Return [x, y] of the center of cell containing provided text 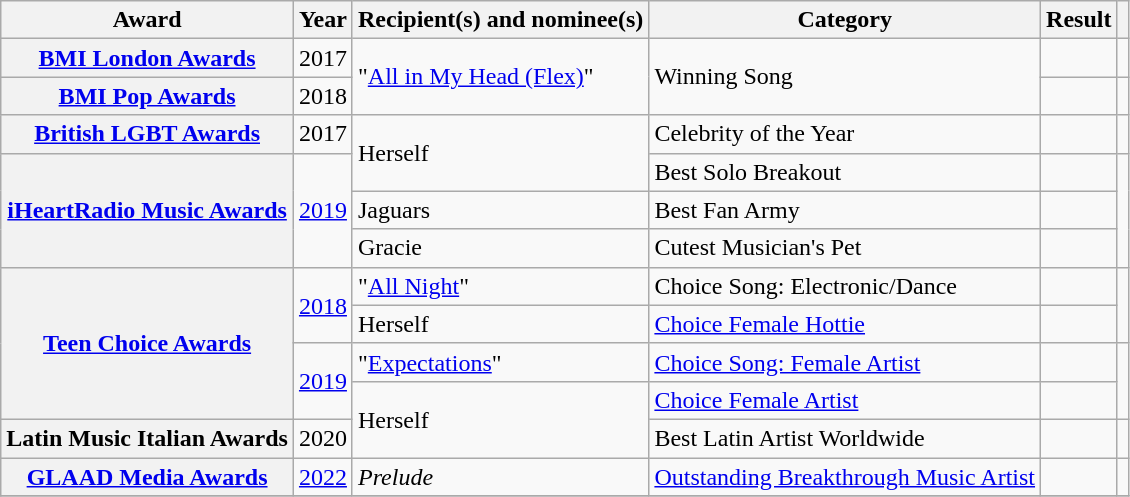
Choice Female Hottie [845, 324]
"All in My Head (Flex)" [500, 77]
Latin Music Italian Awards [148, 438]
Choice Song: Female Artist [845, 362]
BMI London Awards [148, 58]
GLAAD Media Awards [148, 477]
British LGBT Awards [148, 134]
Category [845, 20]
"All Night" [500, 286]
iHeartRadio Music Awards [148, 210]
BMI Pop Awards [148, 96]
Recipient(s) and nominee(s) [500, 20]
Winning Song [845, 77]
2022 [322, 477]
2020 [322, 438]
"Expectations" [500, 362]
Best Fan Army [845, 210]
Award [148, 20]
Choice Female Artist [845, 400]
Jaguars [500, 210]
Year [322, 20]
Gracie [500, 248]
Teen Choice Awards [148, 343]
Outstanding Breakthrough Music Artist [845, 477]
Result [1079, 20]
Prelude [500, 477]
Best Solo Breakout [845, 172]
Best Latin Artist Worldwide [845, 438]
Celebrity of the Year [845, 134]
Cutest Musician's Pet [845, 248]
Choice Song: Electronic/Dance [845, 286]
